Identify which cell holds the provided text, then report its (x, y) central coordinate. 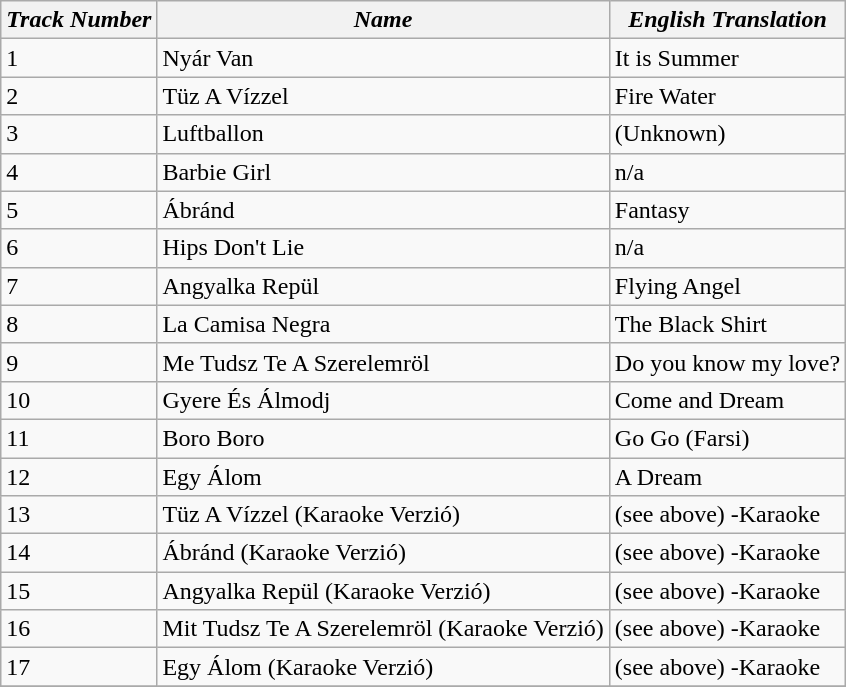
11 (79, 438)
Track Number (79, 20)
6 (79, 248)
Come and Dream (727, 400)
A Dream (727, 477)
9 (79, 362)
Do you know my love? (727, 362)
Ábránd (383, 210)
17 (79, 667)
1 (79, 58)
Hips Don't Lie (383, 248)
16 (79, 629)
Fantasy (727, 210)
Tüz A Vízzel (383, 96)
Barbie Girl (383, 172)
8 (79, 324)
Mit Tudsz Te A Szerelemröl (Karaoke Verzió) (383, 629)
La Camisa Negra (383, 324)
Flying Angel (727, 286)
2 (79, 96)
Gyere És Álmodj (383, 400)
Egy Álom (383, 477)
Egy Álom (Karaoke Verzió) (383, 667)
Name (383, 20)
Luftballon (383, 134)
7 (79, 286)
Angyalka Repül (383, 286)
Fire Water (727, 96)
English Translation (727, 20)
12 (79, 477)
10 (79, 400)
Go Go (Farsi) (727, 438)
Tüz A Vízzel (Karaoke Verzió) (383, 515)
4 (79, 172)
3 (79, 134)
It is Summer (727, 58)
5 (79, 210)
(Unknown) (727, 134)
Me Tudsz Te A Szerelemröl (383, 362)
15 (79, 591)
Ábránd (Karaoke Verzió) (383, 553)
Angyalka Repül (Karaoke Verzió) (383, 591)
14 (79, 553)
13 (79, 515)
The Black Shirt (727, 324)
Boro Boro (383, 438)
Nyár Van (383, 58)
